For the text-containing cell, return its midpoint in (x, y) coordinate format. 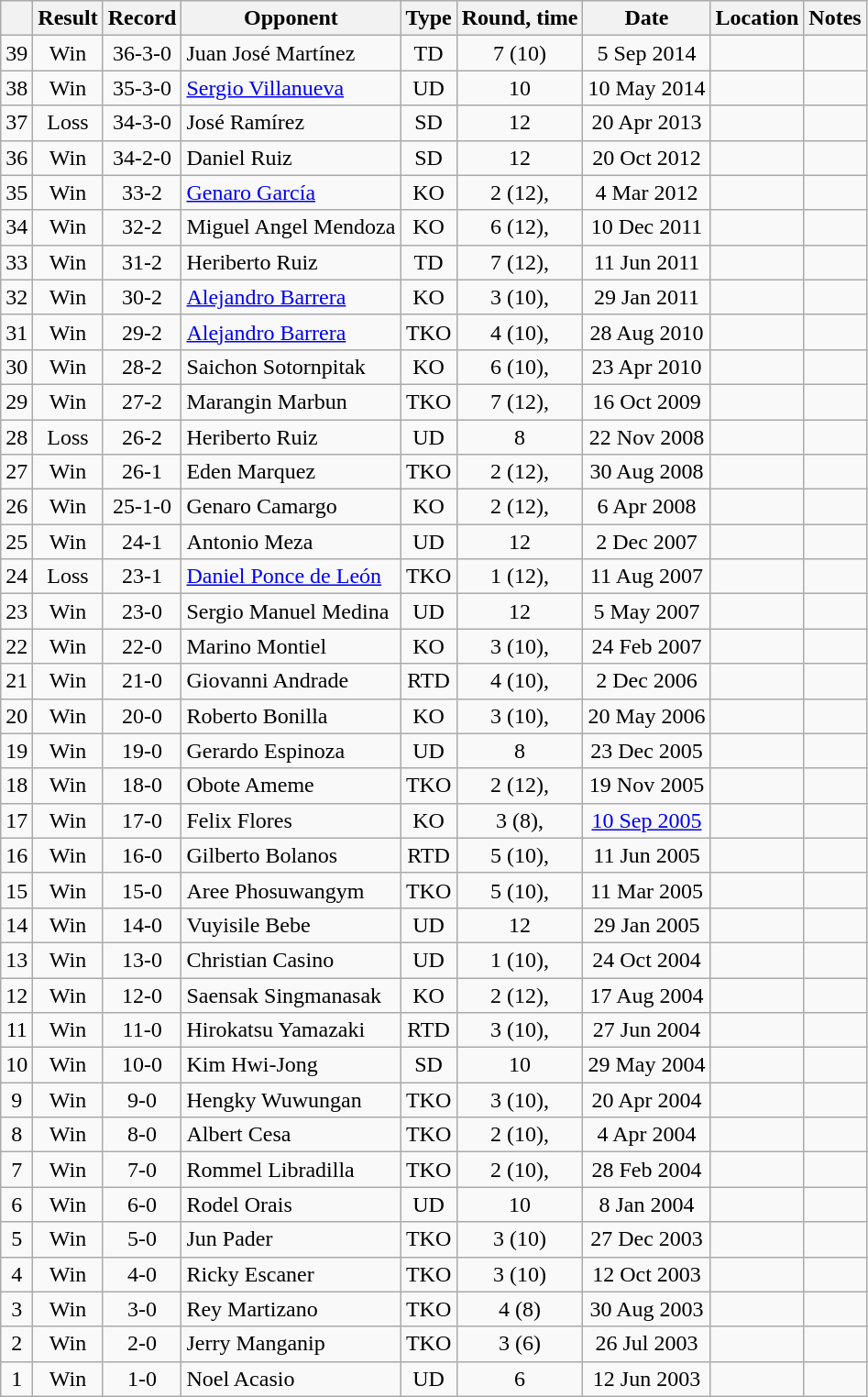
27-2 (142, 401)
15 (16, 890)
Christian Casino (291, 960)
Rey Martizano (291, 1309)
12 Oct 2003 (647, 1274)
30 Aug 2003 (647, 1309)
3 (8), (520, 820)
Juan José Martínez (291, 53)
33-2 (142, 192)
36-3-0 (142, 53)
32 (16, 297)
24 Oct 2004 (647, 960)
Obote Ameme (291, 786)
4 (16, 1274)
18-0 (142, 786)
11 Jun 2005 (647, 855)
5 May 2007 (647, 611)
30 (16, 367)
6 Apr 2008 (647, 507)
24-1 (142, 542)
19 (16, 751)
9-0 (142, 1100)
8-0 (142, 1135)
Notes (835, 18)
21 (16, 681)
25 (16, 542)
11 Aug 2007 (647, 577)
Ricky Escaner (291, 1274)
12-0 (142, 995)
Daniel Ponce de León (291, 577)
22 (16, 646)
26-2 (142, 437)
31-2 (142, 262)
Vuyisile Bebe (291, 925)
Rommel Libradilla (291, 1170)
20 May 2006 (647, 716)
2 Dec 2006 (647, 681)
20-0 (142, 716)
Albert Cesa (291, 1135)
Hirokatsu Yamazaki (291, 1030)
37 (16, 123)
35 (16, 192)
3 (6) (520, 1344)
19 Nov 2005 (647, 786)
Marino Montiel (291, 646)
26 Jul 2003 (647, 1344)
34-2-0 (142, 158)
Sergio Villanueva (291, 88)
30-2 (142, 297)
3 (16, 1309)
4 Mar 2012 (647, 192)
7 (16, 1170)
14 (16, 925)
31 (16, 332)
8 Jan 2004 (647, 1204)
36 (16, 158)
Gilberto Bolanos (291, 855)
Gerardo Espinoza (291, 751)
22-0 (142, 646)
11 Mar 2005 (647, 890)
23 Dec 2005 (647, 751)
32-2 (142, 227)
Miguel Angel Mendoza (291, 227)
Eden Marquez (291, 472)
Opponent (291, 18)
6-0 (142, 1204)
10 Sep 2005 (647, 820)
3-0 (142, 1309)
13 (16, 960)
23-0 (142, 611)
20 Oct 2012 (647, 158)
Rodel Orais (291, 1204)
15-0 (142, 890)
Location (757, 18)
6 (12), (520, 227)
11 Jun 2011 (647, 262)
25-1-0 (142, 507)
28-2 (142, 367)
10 Dec 2011 (647, 227)
5 Sep 2014 (647, 53)
12 Jun 2003 (647, 1379)
28 Aug 2010 (647, 332)
10-0 (142, 1065)
1-0 (142, 1379)
20 Apr 2013 (647, 123)
7-0 (142, 1170)
28 Feb 2004 (647, 1170)
Kim Hwi-Jong (291, 1065)
2 (16, 1344)
13-0 (142, 960)
30 Aug 2008 (647, 472)
28 (16, 437)
Roberto Bonilla (291, 716)
José Ramírez (291, 123)
1 (16, 1379)
20 Apr 2004 (647, 1100)
27 Jun 2004 (647, 1030)
29 Jan 2005 (647, 925)
14-0 (142, 925)
17-0 (142, 820)
33 (16, 262)
24 Feb 2007 (647, 646)
23 Apr 2010 (647, 367)
22 Nov 2008 (647, 437)
Saensak Singmanasak (291, 995)
1 (12), (520, 577)
27 Dec 2003 (647, 1239)
Round, time (520, 18)
Hengky Wuwungan (291, 1100)
21-0 (142, 681)
5-0 (142, 1239)
29-2 (142, 332)
Date (647, 18)
18 (16, 786)
Sergio Manuel Medina (291, 611)
19-0 (142, 751)
4-0 (142, 1274)
11 (16, 1030)
26-1 (142, 472)
34 (16, 227)
20 (16, 716)
Type (429, 18)
34-3-0 (142, 123)
17 (16, 820)
Result (68, 18)
7 (10) (520, 53)
4 Apr 2004 (647, 1135)
4 (8) (520, 1309)
Marangin Marbun (291, 401)
Aree Phosuwangym (291, 890)
Jerry Manganip (291, 1344)
29 (16, 401)
Saichon Sotornpitak (291, 367)
Giovanni Andrade (291, 681)
23 (16, 611)
26 (16, 507)
Noel Acasio (291, 1379)
17 Aug 2004 (647, 995)
6 (10), (520, 367)
Record (142, 18)
5 (16, 1239)
Daniel Ruiz (291, 158)
Jun Pader (291, 1239)
35-3-0 (142, 88)
23-1 (142, 577)
29 Jan 2011 (647, 297)
1 (10), (520, 960)
9 (16, 1100)
10 May 2014 (647, 88)
Genaro García (291, 192)
16-0 (142, 855)
2-0 (142, 1344)
Antonio Meza (291, 542)
39 (16, 53)
2 Dec 2007 (647, 542)
16 (16, 855)
Felix Flores (291, 820)
38 (16, 88)
24 (16, 577)
27 (16, 472)
16 Oct 2009 (647, 401)
Genaro Camargo (291, 507)
29 May 2004 (647, 1065)
11-0 (142, 1030)
